For the text-containing cell, return its midpoint in [X, Y] coordinate format. 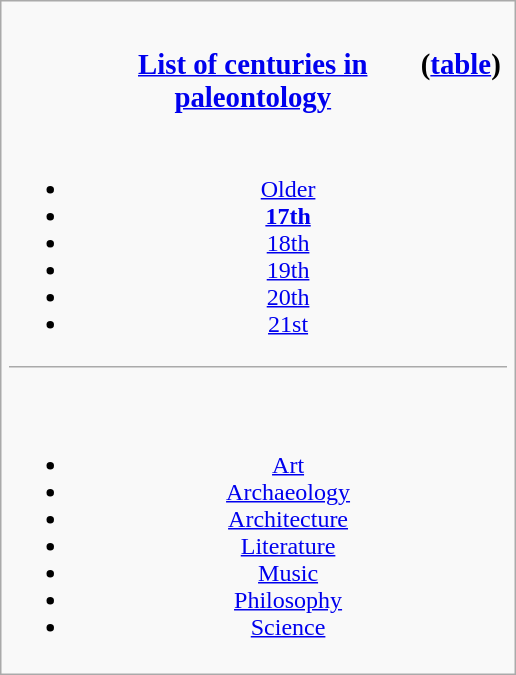
(table) [460, 82]
List of centuries in paleontology (table) [258, 64]
Older17th18th19th20th21st [258, 243]
List of centuries in paleontology [252, 82]
ArtArchaeologyArchitectureLiteratureMusicPhilosophyScience [258, 532]
